Determine the (x, y) coordinate at the center of the cell enclosing the given text.  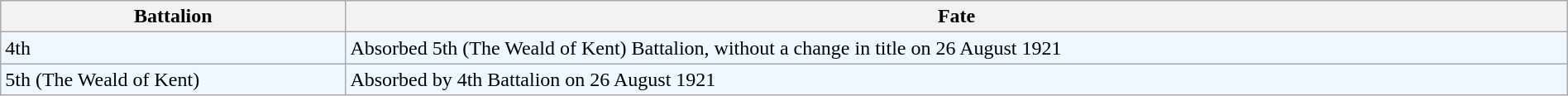
5th (The Weald of Kent) (174, 79)
Absorbed 5th (The Weald of Kent) Battalion, without a change in title on 26 August 1921 (956, 48)
Fate (956, 17)
4th (174, 48)
Battalion (174, 17)
Absorbed by 4th Battalion on 26 August 1921 (956, 79)
